Pinpoint the cell where the given text exists, returning its [x, y] midpoint coordinate. 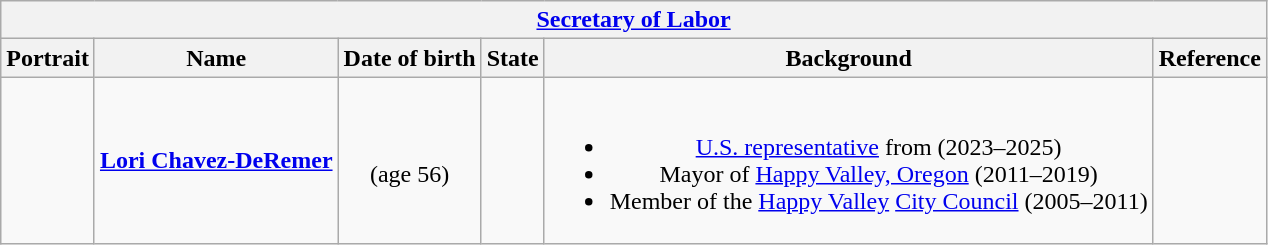
Reference [1210, 58]
Secretary of Labor [634, 20]
U.S. representative from (2023–2025)Mayor of Happy Valley, Oregon (2011–2019)Member of the Happy Valley City Council (2005–2011) [848, 160]
State [512, 58]
Background [848, 58]
Date of birth [410, 58]
Name [216, 58]
Portrait [48, 58]
(age 56) [410, 160]
Lori Chavez-DeRemer [216, 160]
